Extract the [x, y] coordinate from the center of the cell holding the provided text.  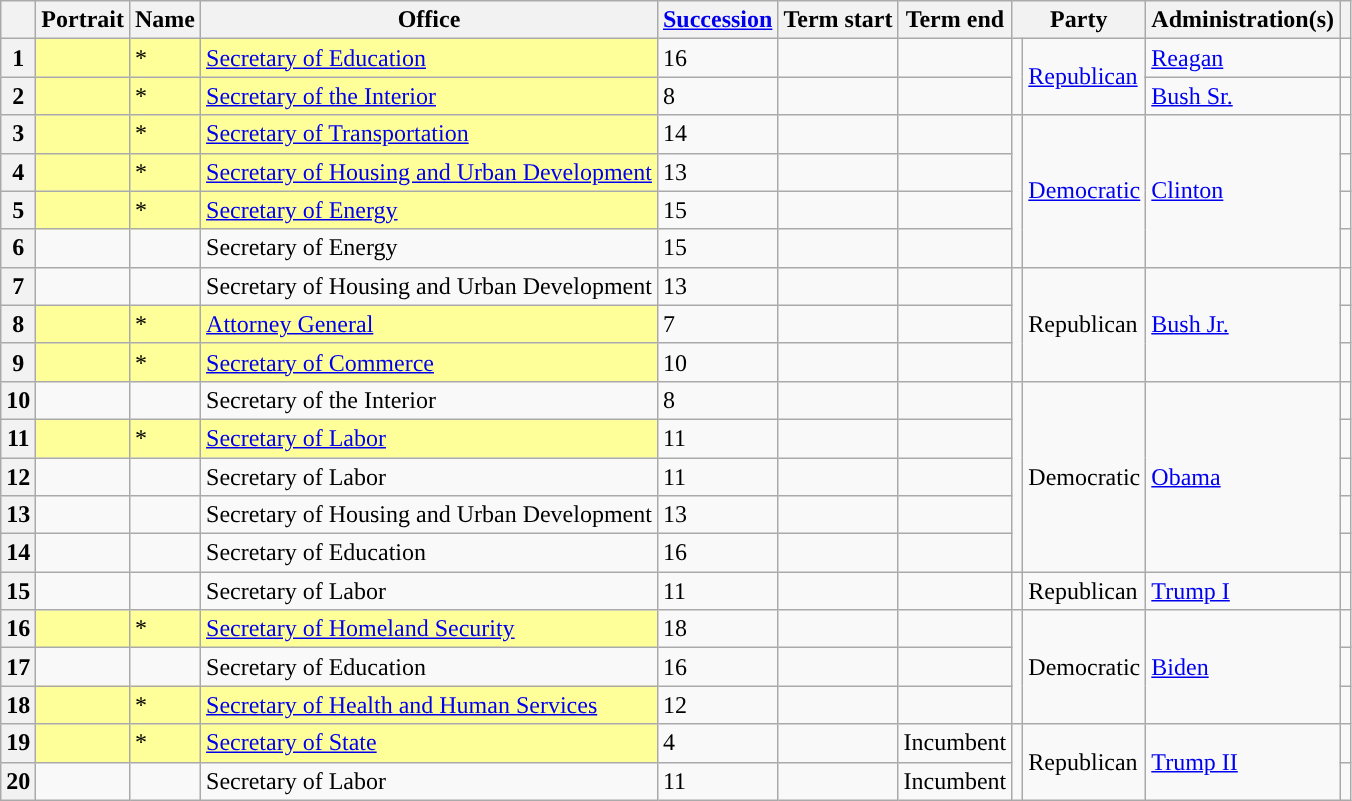
Secretary of Commerce [430, 362]
Clinton [1243, 191]
Reagan [1243, 58]
Trump II [1243, 762]
Party [1079, 20]
19 [18, 743]
Secretary of State [430, 743]
Office [430, 20]
Name [164, 20]
6 [18, 248]
Bush Sr. [1243, 96]
Secretary of Transportation [430, 134]
2 [18, 96]
Succession [717, 20]
Portrait [83, 20]
1 [18, 58]
Trump I [1243, 591]
Administration(s) [1243, 20]
Obama [1243, 476]
Secretary of Health and Human Services [430, 705]
Attorney General [430, 324]
9 [18, 362]
17 [18, 667]
20 [18, 781]
Biden [1243, 667]
Secretary of Homeland Security [430, 629]
5 [18, 210]
Bush Jr. [1243, 324]
Term start [838, 20]
Term end [955, 20]
3 [18, 134]
